Capture the cell that displays the provided text and extract its [x, y] central coordinate. 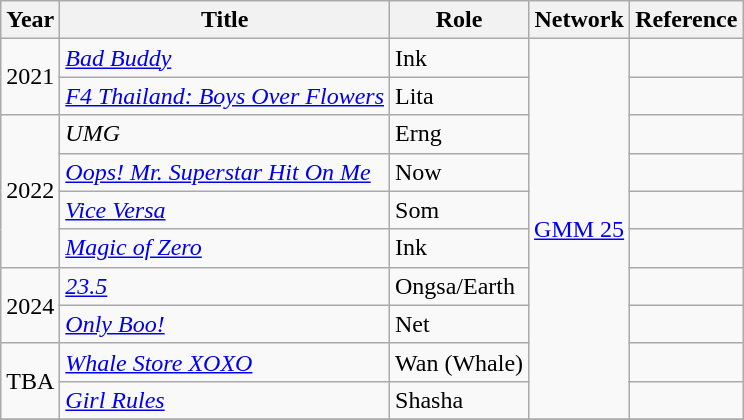
Whale Store XOXO [225, 362]
F4 Thailand: Boys Over Flowers [225, 96]
Erng [460, 134]
2021 [30, 77]
Title [225, 20]
GMM 25 [580, 230]
Net [460, 324]
Vice Versa [225, 210]
Reference [686, 20]
Only Boo! [225, 324]
Girl Rules [225, 400]
Lita [460, 96]
TBA [30, 381]
Network [580, 20]
Oops! Mr. Superstar Hit On Me [225, 172]
23.5 [225, 286]
Role [460, 20]
Wan (Whale) [460, 362]
Now [460, 172]
Ongsa/Earth [460, 286]
UMG [225, 134]
2022 [30, 191]
Year [30, 20]
Som [460, 210]
Magic of Zero [225, 248]
Shasha [460, 400]
Bad Buddy [225, 58]
2024 [30, 305]
